Pinpoint the cell where the given text exists, returning its [x, y] midpoint coordinate. 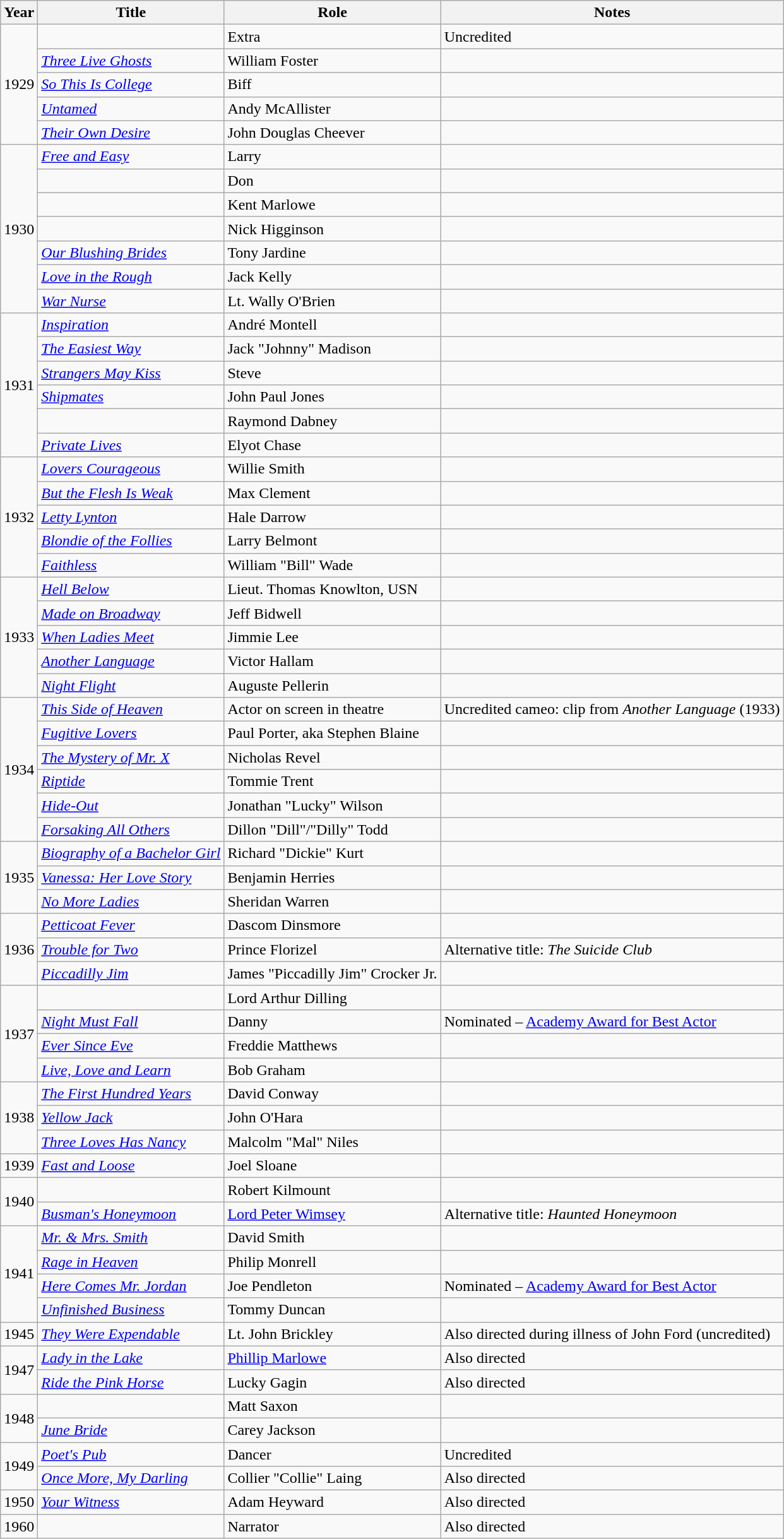
Tommy Duncan [332, 1310]
Inspiration [131, 325]
Untamed [131, 109]
Jack Kelly [332, 276]
Hide-Out [131, 805]
The Mystery of Mr. X [131, 758]
Collier "Collie" Laing [332, 1478]
Andy McAllister [332, 109]
Kent Marlowe [332, 205]
Sheridan Warren [332, 901]
1937 [19, 1033]
Extra [332, 37]
1936 [19, 949]
Carey Jackson [332, 1430]
Private Lives [131, 445]
Lord Peter Wimsey [332, 1214]
Alternative title: The Suicide Club [612, 949]
Dancer [332, 1454]
Jimmie Lee [332, 637]
This Side of Heaven [131, 710]
1931 [19, 385]
Riptide [131, 781]
Rage in Heaven [131, 1262]
Danny [332, 1021]
1930 [19, 229]
1950 [19, 1502]
Phillip Marlowe [332, 1358]
Unfinished Business [131, 1310]
David Conway [332, 1094]
Jack "Johnny" Madison [332, 349]
Robert Kilmount [332, 1190]
Willie Smith [332, 469]
Night Flight [131, 685]
1945 [19, 1334]
Forsaking All Others [131, 829]
When Ladies Meet [131, 637]
Richard "Dickie" Kurt [332, 853]
Petticoat Fever [131, 925]
Lovers Courageous [131, 469]
Raymond Dabney [332, 421]
1941 [19, 1274]
Shipmates [131, 397]
1939 [19, 1166]
Once More, My Darling [131, 1478]
They Were Expendable [131, 1334]
1947 [19, 1370]
Three Live Ghosts [131, 61]
Jonathan "Lucky" Wilson [332, 805]
Joel Sloane [332, 1166]
Biography of a Bachelor Girl [131, 853]
Vanessa: Her Love Story [131, 877]
Piccadilly Jim [131, 973]
Adam Heyward [332, 1502]
Role [332, 13]
Hell Below [131, 589]
Nicholas Revel [332, 758]
Paul Porter, aka Stephen Blaine [332, 734]
Elyot Chase [332, 445]
Another Language [131, 661]
David Smith [332, 1238]
Bob Graham [332, 1070]
Year [19, 13]
Free and Easy [131, 157]
Larry [332, 157]
Benjamin Herries [332, 877]
1948 [19, 1418]
Title [131, 13]
The Easiest Way [131, 349]
Lt. John Brickley [332, 1334]
But the Flesh Is Weak [131, 493]
Biff [332, 85]
Love in the Rough [131, 276]
Poet's Pub [131, 1454]
Philip Monrell [332, 1262]
1932 [19, 517]
Dascom Dinsmore [332, 925]
Auguste Pellerin [332, 685]
No More Ladies [131, 901]
Victor Hallam [332, 661]
1933 [19, 637]
Your Witness [131, 1502]
Tony Jardine [332, 253]
1929 [19, 85]
Mr. & Mrs. Smith [131, 1238]
Malcolm "Mal" Niles [332, 1142]
Notes [612, 13]
Here Comes Mr. Jordan [131, 1286]
Lord Arthur Dilling [332, 997]
John Douglas Cheever [332, 133]
Fast and Loose [131, 1166]
Also directed during illness of John Ford (uncredited) [612, 1334]
Lt. Wally O'Brien [332, 301]
Larry Belmont [332, 541]
Ever Since Eve [131, 1045]
Our Blushing Brides [131, 253]
Tommie Trent [332, 781]
Alternative title: Haunted Honeymoon [612, 1214]
1935 [19, 877]
1934 [19, 770]
Faithless [131, 565]
Max Clement [332, 493]
Uncredited cameo: clip from Another Language (1933) [612, 710]
Matt Saxon [332, 1406]
Letty Lynton [131, 517]
James "Piccadilly Jim" Crocker Jr. [332, 973]
1960 [19, 1526]
Actor on screen in theatre [332, 710]
William "Bill" Wade [332, 565]
1940 [19, 1202]
John O'Hara [332, 1118]
Prince Florizel [332, 949]
Made on Broadway [131, 613]
Ride the Pink Horse [131, 1382]
Night Must Fall [131, 1021]
Three Loves Has Nancy [131, 1142]
Steve [332, 373]
Don [332, 181]
War Nurse [131, 301]
June Bride [131, 1430]
André Montell [332, 325]
Hale Darrow [332, 517]
Narrator [332, 1526]
Live, Love and Learn [131, 1070]
Joe Pendleton [332, 1286]
1938 [19, 1118]
Freddie Matthews [332, 1045]
Lucky Gagin [332, 1382]
John Paul Jones [332, 397]
Yellow Jack [131, 1118]
Blondie of the Follies [131, 541]
The First Hundred Years [131, 1094]
William Foster [332, 61]
So This Is College [131, 85]
Their Own Desire [131, 133]
Trouble for Two [131, 949]
Lieut. Thomas Knowlton, USN [332, 589]
Strangers May Kiss [131, 373]
1949 [19, 1466]
Busman's Honeymoon [131, 1214]
Jeff Bidwell [332, 613]
Fugitive Lovers [131, 734]
Dillon "Dill"/"Dilly" Todd [332, 829]
Nick Higginson [332, 229]
Lady in the Lake [131, 1358]
